Extract the (X, Y) coordinate from the center of the cell holding the provided text.  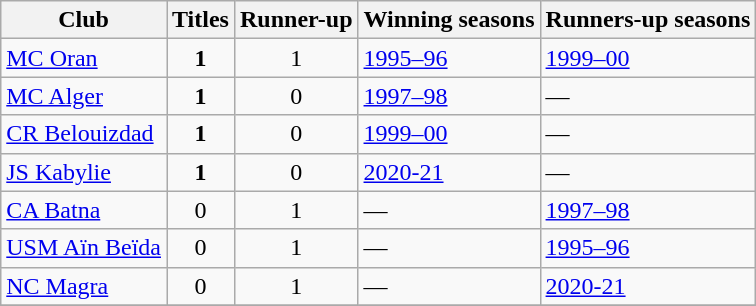
JS Kabylie (84, 172)
Runner-up (296, 20)
CA Batna (84, 210)
Runners-up seasons (648, 20)
USM Aïn Beïda (84, 248)
Club (84, 20)
MC Oran (84, 58)
NC Magra (84, 286)
MC Alger (84, 96)
CR Belouizdad (84, 134)
Winning seasons (449, 20)
Titles (200, 20)
